Identify which cell holds the provided text, then report its (x, y) central coordinate. 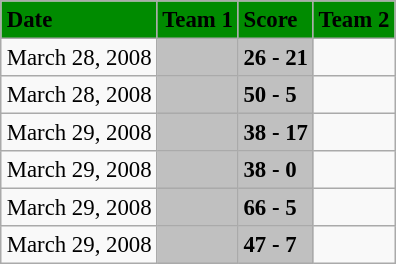
26 - 21 (276, 57)
Team 1 (198, 20)
38 - 17 (276, 133)
Date (78, 20)
50 - 5 (276, 95)
38 - 0 (276, 170)
47 - 7 (276, 245)
Team 2 (354, 20)
66 - 5 (276, 208)
Score (276, 20)
